Determine the [X, Y] coordinate at the center of the cell enclosing the given text.  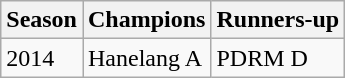
PDRM D [278, 58]
Champions [146, 20]
2014 [42, 58]
Season [42, 20]
Runners-up [278, 20]
Hanelang A [146, 58]
